Pinpoint the cell where the given text exists, returning its [X, Y] midpoint coordinate. 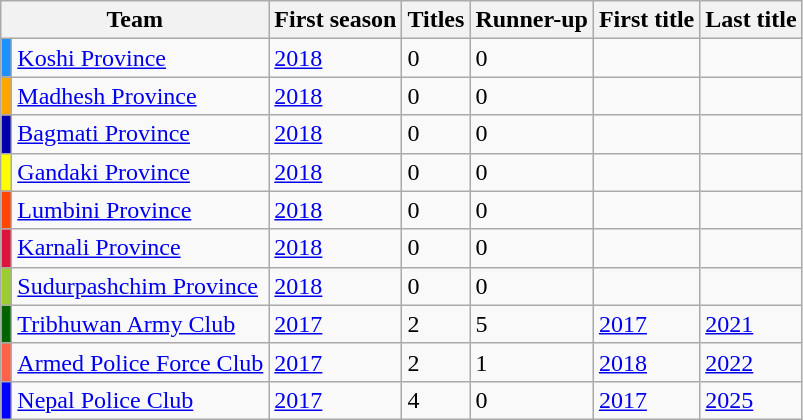
Tribhuwan Army Club [140, 324]
5 [532, 324]
1 [532, 362]
4 [436, 400]
Madhesh Province [140, 96]
Nepal Police Club [140, 400]
Lumbini Province [140, 210]
Koshi Province [140, 58]
Sudurpashchim Province [140, 286]
Karnali Province [140, 248]
2022 [751, 362]
2021 [751, 324]
First title [646, 20]
Runner-up [532, 20]
First season [336, 20]
Bagmati Province [140, 134]
2025 [751, 400]
Last title [751, 20]
Armed Police Force Club [140, 362]
Titles [436, 20]
Team [135, 20]
Gandaki Province [140, 172]
